Detect which cell encompasses the target text, then output its (X, Y) center coordinate. 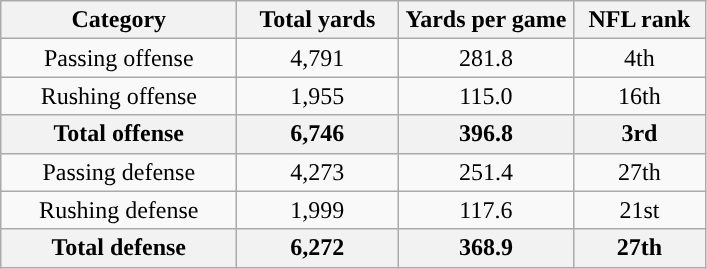
Yards per game (486, 20)
Rushing defense (119, 210)
6,272 (318, 248)
115.0 (486, 96)
368.9 (486, 248)
6,746 (318, 134)
281.8 (486, 58)
3rd (640, 134)
Total defense (119, 248)
NFL rank (640, 20)
4th (640, 58)
Total offense (119, 134)
4,273 (318, 172)
Rushing offense (119, 96)
396.8 (486, 134)
117.6 (486, 210)
1,955 (318, 96)
Category (119, 20)
Passing offense (119, 58)
1,999 (318, 210)
16th (640, 96)
21st (640, 210)
Passing defense (119, 172)
251.4 (486, 172)
Total yards (318, 20)
4,791 (318, 58)
